Return [x, y] of the center of cell containing provided text 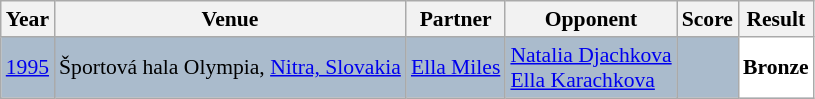
Score [708, 19]
Partner [456, 19]
Športová hala Olympia, Nitra, Slovakia [230, 68]
1995 [28, 68]
Ella Miles [456, 68]
Natalia Djachkova Ella Karachkova [590, 68]
Result [776, 19]
Year [28, 19]
Venue [230, 19]
Bronze [776, 68]
Opponent [590, 19]
